Identify which cell holds the provided text, then report its (x, y) central coordinate. 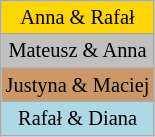
Justyna & Maciej (78, 85)
Rafał & Diana (78, 118)
Mateusz & Anna (78, 51)
Anna & Rafał (78, 17)
